Scan for the cell matching the given text and deliver its [X, Y] coordinate at center. 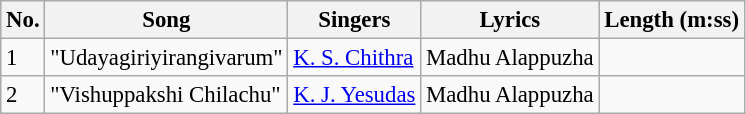
2 [23, 95]
K. S. Chithra [354, 58]
Song [166, 20]
K. J. Yesudas [354, 95]
Length (m:ss) [672, 20]
Singers [354, 20]
1 [23, 58]
"Udayagiriyirangivarum" [166, 58]
"Vishuppakshi Chilachu" [166, 95]
Lyrics [510, 20]
No. [23, 20]
